Return the (x, y) coordinate for the center point of the cell that contains the specified text.  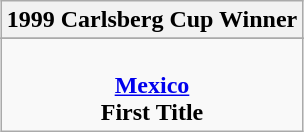
MexicoFirst Title (152, 85)
1999 Carlsberg Cup Winner (152, 20)
